Provide the [x, y] coordinate of the cell's center where the given text is located.  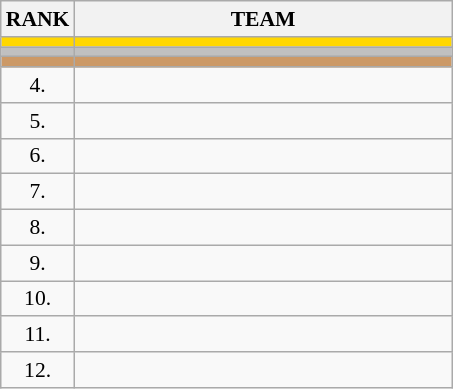
7. [38, 192]
9. [38, 263]
12. [38, 370]
10. [38, 299]
11. [38, 335]
6. [38, 156]
TEAM [262, 19]
8. [38, 228]
4. [38, 85]
5. [38, 121]
RANK [38, 19]
